Output the (X, Y) coordinate of the center of the cell containing the given text.  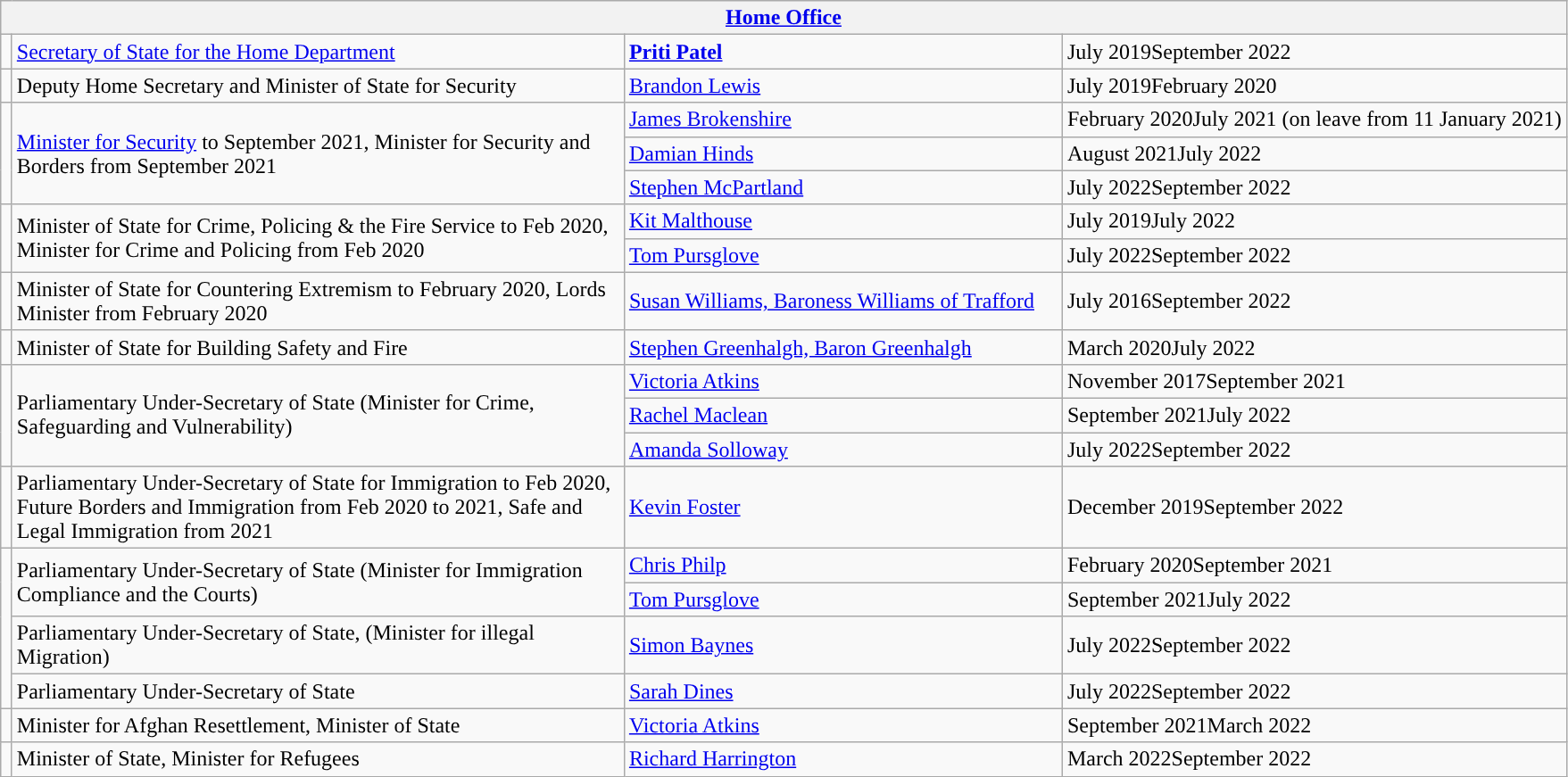
James Brokenshire (842, 120)
Deputy Home Secretary and Minister of State for Security (318, 86)
Minister of State for Countering Extremism to February 2020, Lords Minister from February 2020 (318, 302)
Stephen McPartland (842, 187)
July 2019February 2020 (1314, 86)
Parliamentary Under-Secretary of State (318, 691)
Parliamentary Under-Secretary of State (Minister for Crime, Safeguarding and Vulnerability) (318, 415)
February 2020September 2021 (1314, 566)
November 2017September 2021 (1314, 381)
Stephen Greenhalgh, Baron Greenhalgh (842, 347)
Damian Hinds (842, 153)
July 2019July 2022 (1314, 221)
Chris Philp (842, 566)
March 2022September 2022 (1314, 759)
Amanda Solloway (842, 449)
December 2019September 2022 (1314, 508)
Secretary of State for the Home Department (318, 52)
Brandon Lewis (842, 86)
Minister of State for Crime, Policing & the Fire Service to Feb 2020, Minister for Crime and Policing from Feb 2020 (318, 238)
Kit Malthouse (842, 221)
September 2021March 2022 (1314, 725)
Home Office (784, 18)
Priti Patel (842, 52)
Sarah Dines (842, 691)
Minister for Afghan Resettlement, Minister of State (318, 725)
Susan Williams, Baroness Williams of Trafford (842, 302)
August 2021July 2022 (1314, 153)
Minister for Security to September 2021, Minister for Security and Borders from September 2021 (318, 153)
Simon Baynes (842, 646)
Parliamentary Under-Secretary of State, (Minister for illegal Migration) (318, 646)
Minister of State, Minister for Refugees (318, 759)
Rachel Maclean (842, 415)
Parliamentary Under-Secretary of State (Minister for Immigration Compliance and the Courts) (318, 583)
Minister of State for Building Safety and Fire (318, 347)
July 2019September 2022 (1314, 52)
February 2020July 2021 (on leave from 11 January 2021) (1314, 120)
July 2016September 2022 (1314, 302)
Kevin Foster (842, 508)
March 2020July 2022 (1314, 347)
Richard Harrington (842, 759)
